Find where the given text appears and provide that cell's center as (X, Y) coordinate. 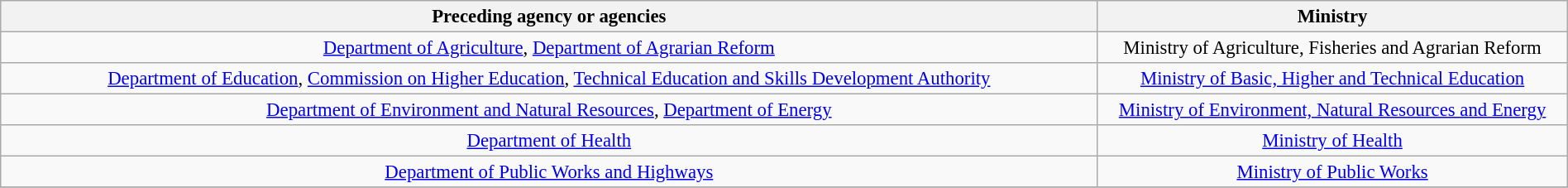
Ministry of Health (1332, 141)
Department of Public Works and Highways (549, 172)
Department of Education, Commission on Higher Education, Technical Education and Skills Development Authority (549, 79)
Ministry of Public Works (1332, 172)
Ministry of Agriculture, Fisheries and Agrarian Reform (1332, 48)
Department of Health (549, 141)
Ministry (1332, 17)
Preceding agency or agencies (549, 17)
Ministry of Environment, Natural Resources and Energy (1332, 110)
Department of Environment and Natural Resources, Department of Energy (549, 110)
Department of Agriculture, Department of Agrarian Reform (549, 48)
Ministry of Basic, Higher and Technical Education (1332, 79)
